Return the [X, Y] coordinate for the center point of the cell that contains the specified text.  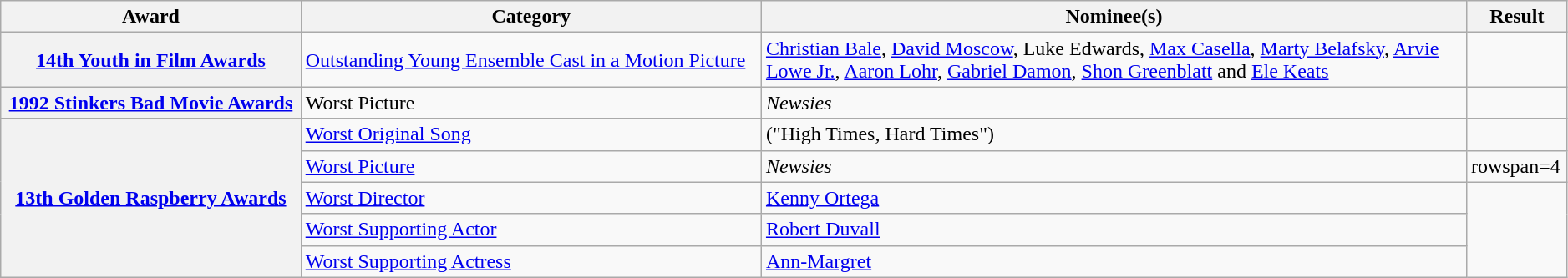
Worst Original Song [531, 134]
Kenny Ortega [1114, 198]
Worst Director [531, 198]
Worst Supporting Actress [531, 261]
Worst Supporting Actor [531, 230]
Nominee(s) [1114, 17]
Category [531, 17]
("High Times, Hard Times") [1114, 134]
14th Youth in Film Awards [150, 60]
Result [1517, 17]
1992 Stinkers Bad Movie Awards [150, 103]
13th Golden Raspberry Awards [150, 198]
Ann-Margret [1114, 261]
Award [150, 17]
Christian Bale, David Moscow, Luke Edwards, Max Casella, Marty Belafsky, Arvie Lowe Jr., Aaron Lohr, Gabriel Damon, Shon Greenblatt and Ele Keats [1114, 60]
Robert Duvall [1114, 230]
Outstanding Young Ensemble Cast in a Motion Picture [531, 60]
rowspan=4 [1517, 166]
